From the cell containing the given text, extract its center point as (x, y) coordinate. 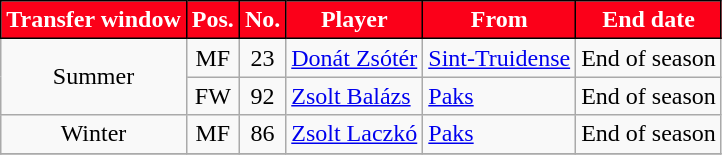
Sint-Truidense (500, 58)
Zsolt Balázs (354, 96)
Summer (94, 77)
End date (649, 20)
FW (212, 96)
Pos. (212, 20)
Winter (94, 134)
Zsolt Laczkó (354, 134)
92 (262, 96)
No. (262, 20)
Player (354, 20)
Donát Zsótér (354, 58)
23 (262, 58)
Transfer window (94, 20)
From (500, 20)
86 (262, 134)
